Pinpoint the cell where the given text exists, returning its [X, Y] midpoint coordinate. 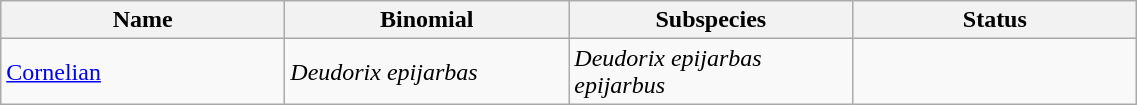
Deudorix epijarbas epijarbus [711, 72]
Cornelian [143, 72]
Subspecies [711, 20]
Deudorix epijarbas [427, 72]
Name [143, 20]
Binomial [427, 20]
Status [995, 20]
